Extract the [X, Y] coordinate from the center of the cell holding the provided text.  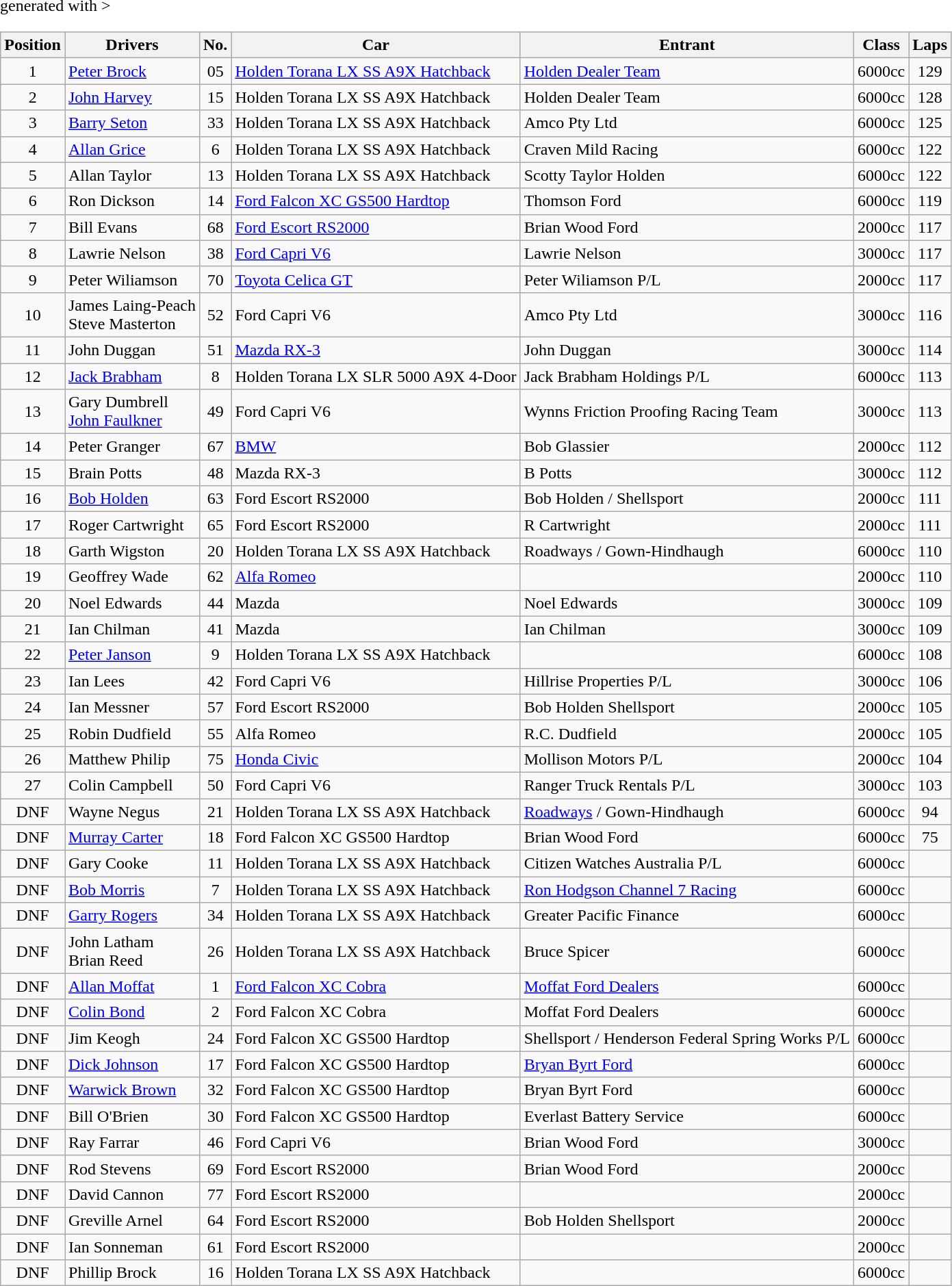
52 [215, 315]
12 [33, 376]
114 [930, 350]
22 [33, 655]
Wayne Negus [131, 811]
77 [215, 1194]
David Cannon [131, 1194]
42 [215, 681]
Garry Rogers [131, 916]
Ron Hodgson Channel 7 Racing [687, 890]
55 [215, 733]
Ian Messner [131, 707]
Peter Janson [131, 655]
Ian Lees [131, 681]
Dick Johnson [131, 1064]
R Cartwright [687, 525]
Drivers [131, 45]
Bruce Spicer [687, 951]
103 [930, 785]
John Latham Brian Reed [131, 951]
Allan Taylor [131, 175]
46 [215, 1142]
Phillip Brock [131, 1273]
Murray Carter [131, 838]
Shellsport / Henderson Federal Spring Works P/L [687, 1038]
Craven Mild Racing [687, 149]
5 [33, 175]
Entrant [687, 45]
Car [376, 45]
B Potts [687, 473]
94 [930, 811]
Gary Cooke [131, 864]
BMW [376, 447]
Jack Brabham [131, 376]
23 [33, 681]
128 [930, 97]
63 [215, 499]
57 [215, 707]
Position [33, 45]
Jim Keogh [131, 1038]
70 [215, 279]
Wynns Friction Proofing Racing Team [687, 412]
108 [930, 655]
Peter Brock [131, 71]
Holden Torana LX SLR 5000 A9X 4-Door [376, 376]
41 [215, 629]
67 [215, 447]
61 [215, 1246]
Roger Cartwright [131, 525]
Bob Morris [131, 890]
Brain Potts [131, 473]
129 [930, 71]
Robin Dudfield [131, 733]
Class [881, 45]
Mollison Motors P/L [687, 759]
Thomson Ford [687, 201]
James Laing-Peach Steve Masterton [131, 315]
25 [33, 733]
Warwick Brown [131, 1090]
125 [930, 123]
10 [33, 315]
Citizen Watches Australia P/L [687, 864]
116 [930, 315]
Peter Wiliamson P/L [687, 279]
Bill Evans [131, 227]
Greater Pacific Finance [687, 916]
30 [215, 1116]
Peter Granger [131, 447]
Bill O'Brien [131, 1116]
3 [33, 123]
Ian Sonneman [131, 1246]
38 [215, 253]
119 [930, 201]
Rod Stevens [131, 1168]
51 [215, 350]
Garth Wigston [131, 551]
Everlast Battery Service [687, 1116]
Geoffrey Wade [131, 577]
4 [33, 149]
No. [215, 45]
65 [215, 525]
62 [215, 577]
Honda Civic [376, 759]
05 [215, 71]
48 [215, 473]
Colin Campbell [131, 785]
Gary Dumbrell John Faulkner [131, 412]
104 [930, 759]
32 [215, 1090]
19 [33, 577]
Scotty Taylor Holden [687, 175]
Ray Farrar [131, 1142]
Peter Wiliamson [131, 279]
69 [215, 1168]
68 [215, 227]
Laps [930, 45]
Matthew Philip [131, 759]
Colin Bond [131, 1012]
34 [215, 916]
Greville Arnel [131, 1220]
Ron Dickson [131, 201]
Bob Glassier [687, 447]
Jack Brabham Holdings P/L [687, 376]
Ranger Truck Rentals P/L [687, 785]
John Harvey [131, 97]
Hillrise Properties P/L [687, 681]
64 [215, 1220]
Bob Holden / Shellsport [687, 499]
Toyota Celica GT [376, 279]
Barry Seton [131, 123]
33 [215, 123]
Bob Holden [131, 499]
49 [215, 412]
Allan Moffat [131, 986]
44 [215, 603]
50 [215, 785]
27 [33, 785]
R.C. Dudfield [687, 733]
Allan Grice [131, 149]
106 [930, 681]
